Scan for the cell matching the given text and deliver its (x, y) coordinate at center. 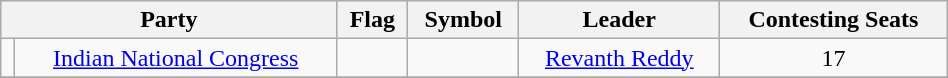
Indian National Congress (176, 58)
Party (169, 20)
Flag (372, 20)
17 (834, 58)
Leader (620, 20)
Revanth Reddy (620, 58)
Contesting Seats (834, 20)
Symbol (464, 20)
